Output the [x, y] coordinate of the center of the cell containing the given text.  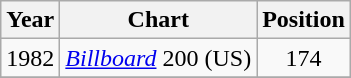
Billboard 200 (US) [158, 58]
174 [304, 58]
Position [304, 20]
Chart [158, 20]
1982 [30, 58]
Year [30, 20]
